Determine the [x, y] coordinate at the center of the cell enclosing the given text.  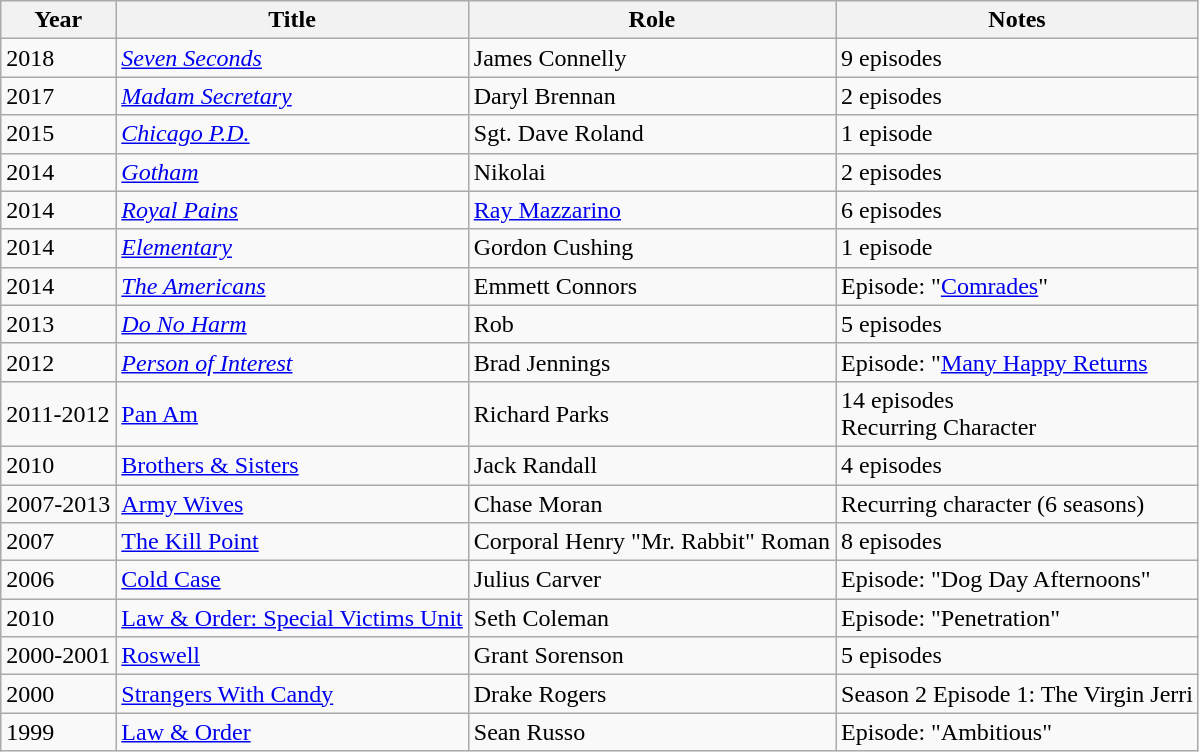
Madam Secretary [292, 96]
Person of Interest [292, 362]
1999 [58, 732]
Army Wives [292, 503]
The Kill Point [292, 542]
Episode: "Dog Day Afternoons" [1018, 580]
4 episodes [1018, 465]
2011-2012 [58, 414]
2018 [58, 58]
Ray Mazzarino [652, 210]
2000 [58, 694]
Sean Russo [652, 732]
2013 [58, 324]
9 episodes [1018, 58]
Seven Seconds [292, 58]
Jack Randall [652, 465]
Pan Am [292, 414]
Nikolai [652, 172]
8 episodes [1018, 542]
Daryl Brennan [652, 96]
2017 [58, 96]
Drake Rogers [652, 694]
Royal Pains [292, 210]
Episode: "Penetration" [1018, 618]
Julius Carver [652, 580]
Brad Jennings [652, 362]
6 episodes [1018, 210]
Gotham [292, 172]
Season 2 Episode 1: The Virgin Jerri [1018, 694]
Role [652, 20]
Richard Parks [652, 414]
Year [58, 20]
Strangers With Candy [292, 694]
Brothers & Sisters [292, 465]
2000-2001 [58, 656]
2006 [58, 580]
Episode: "Ambitious" [1018, 732]
Recurring character (6 seasons) [1018, 503]
Law & Order: Special Victims Unit [292, 618]
Law & Order [292, 732]
Corporal Henry "Mr. Rabbit" Roman [652, 542]
Cold Case [292, 580]
14 episodesRecurring Character [1018, 414]
Emmett Connors [652, 286]
James Connelly [652, 58]
Seth Coleman [652, 618]
Episode: "Many Happy Returns [1018, 362]
The Americans [292, 286]
2007-2013 [58, 503]
Grant Sorenson [652, 656]
Elementary [292, 248]
Title [292, 20]
Notes [1018, 20]
2012 [58, 362]
Do No Harm [292, 324]
Chase Moran [652, 503]
Sgt. Dave Roland [652, 134]
2015 [58, 134]
Roswell [292, 656]
Chicago P.D. [292, 134]
Gordon Cushing [652, 248]
Episode: "Comrades" [1018, 286]
Rob [652, 324]
2007 [58, 542]
